From the cell containing the given text, extract its center point as (x, y) coordinate. 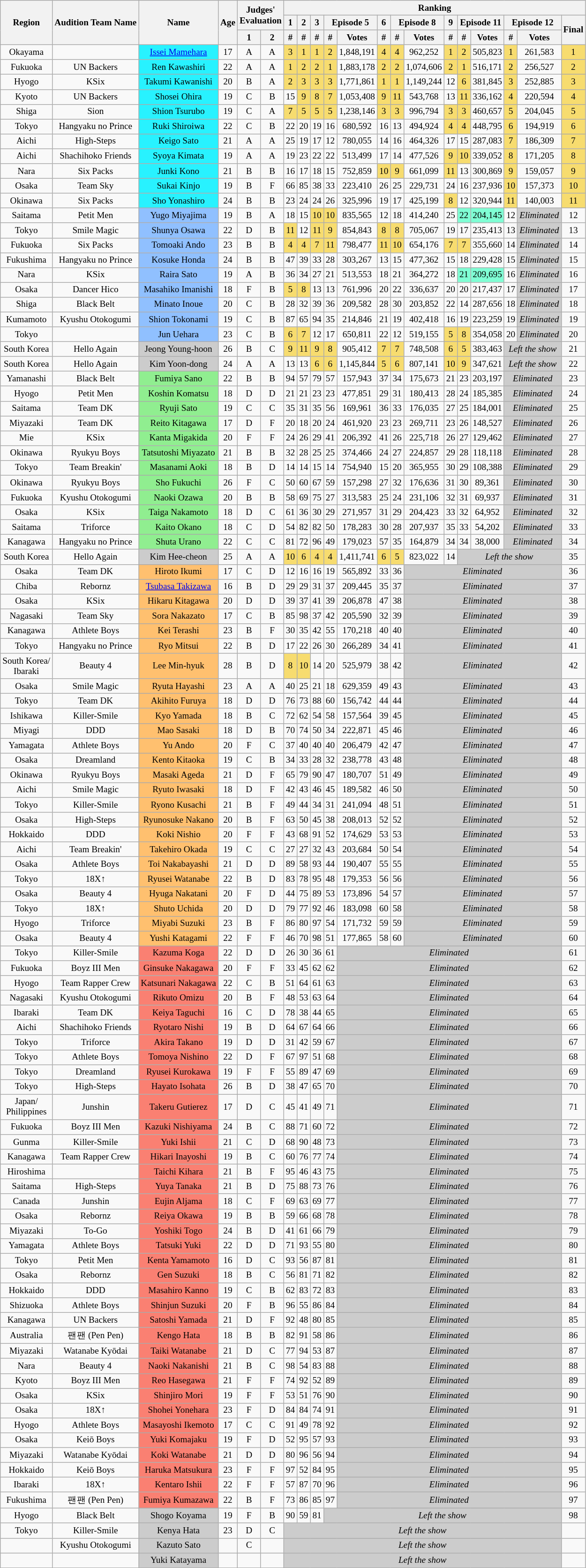
Rikuto Omizu (179, 998)
Ryo Mitsui (179, 646)
354,058 (488, 334)
222,871 (357, 731)
Yugo Miyajima (179, 216)
339,052 (488, 156)
64,952 (488, 512)
179,023 (357, 542)
South Korea/Ibaraki (26, 666)
Satoshi Yamada (179, 1320)
Haruka Matsukura (179, 1470)
320,944 (488, 201)
Age (228, 23)
Kento Kitaoka (179, 760)
Japan/Philippines (26, 1107)
Yuya Tanaka (179, 1187)
Jun Uehara (179, 334)
209,695 (488, 275)
Lee Min-hyuk (179, 666)
129,462 (488, 438)
206,479 (357, 745)
Kei Terashi (179, 631)
140,003 (539, 201)
Name (179, 23)
176,035 (424, 409)
180,413 (424, 394)
Ruki Shiroiwa (179, 127)
156,742 (357, 701)
252,885 (539, 82)
1,053,408 (357, 97)
798,477 (357, 245)
214,846 (357, 319)
Masanami Aoki (179, 468)
Masahiro Kanno (179, 1290)
336,637 (424, 290)
Koshin Komatsu (179, 394)
Takumi Kawanishi (179, 82)
461,920 (357, 423)
513,553 (357, 275)
159,057 (539, 171)
To-Go (96, 1231)
171,205 (539, 156)
752,859 (357, 171)
Shosei Ohira (179, 97)
1,238,146 (357, 112)
Shogo Koyama (179, 1516)
Reito Kitagawa (179, 423)
Shuta Urano (179, 542)
Tatsuki Yuki (179, 1246)
516,171 (488, 67)
Takeru Gutierez (179, 1107)
237,936 (488, 186)
761,996 (357, 290)
157,298 (357, 483)
Masaki Ageda (179, 775)
Koki Nishio (179, 834)
205,590 (357, 616)
269,711 (424, 423)
Reo Hasegawa (179, 1381)
Fumiya Kumazawa (179, 1500)
Masayoshi Ikemoto (179, 1425)
336,162 (488, 97)
Kaito Okano (179, 527)
Ren Kawashiri (179, 67)
177,865 (357, 939)
185,385 (488, 394)
271,957 (357, 512)
175,673 (424, 379)
Yuki Komajaku (179, 1440)
Taiga Nakamoto (179, 512)
1,848,191 (357, 52)
Shion Tsurubo (179, 112)
Kenya Hata (179, 1530)
178,283 (357, 527)
261,583 (539, 52)
Kanta Migakida (179, 438)
Shizuoka (26, 1305)
Okayama (26, 52)
Reiya Okawa (179, 1216)
Hikaru Kitagawa (179, 601)
Tomoaki Ando (179, 245)
300,869 (488, 171)
Kosuke Honda (179, 260)
1,411,741 (357, 557)
Shinjun Suzuki (179, 1305)
183,098 (357, 909)
Episode 8 (417, 23)
355,660 (488, 245)
Episode 11 (481, 23)
Takehiro Okada (179, 849)
364,272 (424, 275)
565,892 (357, 572)
Tomoya Nishino (179, 1057)
Ranking (435, 8)
204,045 (539, 112)
Kengo Hata (179, 1336)
477,851 (357, 394)
505,823 (488, 52)
Ryuji Sato (179, 409)
Hayato Isohata (179, 1087)
Miyagi (26, 731)
823,022 (424, 557)
425,199 (424, 201)
89,361 (488, 483)
962,252 (424, 52)
157,564 (357, 716)
Judges'Evaluation (261, 15)
Australia (26, 1336)
223,410 (357, 186)
224,857 (424, 453)
Kim Yoon-dong (179, 364)
Issei Mamehara (179, 52)
108,388 (488, 468)
Kentaro Ishii (179, 1485)
629,359 (357, 686)
Sora Nakazato (179, 616)
235,413 (488, 230)
905,412 (357, 349)
Kumamoto (26, 319)
190,407 (357, 864)
654,176 (424, 245)
Syoya Kimata (179, 156)
661,099 (424, 171)
Shuto Uchida (179, 909)
313,583 (357, 498)
414,240 (424, 216)
Kazuto Sato (179, 1545)
996,794 (424, 112)
204,423 (424, 512)
207,937 (424, 527)
Hyuga Nakatani (179, 894)
Kazuma Koga (179, 953)
Akihito Furuya (179, 701)
179,353 (357, 879)
Yu Ando (179, 745)
209,445 (357, 587)
54,202 (488, 527)
Keigo Sato (179, 141)
Koki Watanabe (179, 1455)
189,582 (357, 790)
381,845 (488, 82)
Ryono Kusachi (179, 805)
Hiroshima (26, 1172)
206,392 (357, 438)
325,996 (357, 201)
169,961 (357, 409)
365,955 (424, 468)
Masahiko Imanishi (179, 290)
229,428 (488, 260)
220,594 (539, 97)
170,218 (357, 631)
705,067 (424, 230)
180,707 (357, 775)
171,732 (357, 924)
Kenta Yamamoto (179, 1261)
1,149,244 (424, 82)
Sho Yonashiro (179, 201)
460,657 (488, 112)
Mao Sasaki (179, 731)
184,001 (488, 409)
543,768 (424, 97)
374,466 (357, 453)
854,843 (357, 230)
807,141 (424, 364)
Eujin Aljama (179, 1201)
Hikari Inayoshi (179, 1157)
186,309 (539, 141)
209,582 (357, 304)
Ishikawa (26, 716)
Dancer Hico (96, 290)
Miyabi Suzuki (179, 924)
Junki Kono (179, 171)
173,896 (357, 894)
157,373 (539, 186)
194,919 (539, 127)
Taichi Kihara (179, 1172)
223,259 (488, 319)
Chiba (26, 587)
217,437 (488, 290)
Ryuto Iwasaki (179, 790)
748,508 (424, 349)
Yuki Ishii (179, 1142)
Keiya Taguchi (179, 1013)
Taiki Watanabe (179, 1351)
287,083 (488, 141)
Episode 5 (350, 23)
Kazuki Nishiyama (179, 1127)
Tsubasa Takizawa (179, 587)
Katsunari Nakagawa (179, 983)
241,094 (357, 805)
Ryotaro Nishi (179, 1028)
Raira Sato (179, 275)
477,526 (424, 156)
Ginsuke Nakagawa (179, 968)
Naoki Nakanishi (179, 1366)
Yushi Katagami (179, 939)
229,731 (424, 186)
Toi Nakabayashi (179, 864)
Akira Takano (179, 1042)
Yamanashi (26, 379)
Shion Tokonami (179, 319)
Kyo Yamada (179, 716)
206,878 (357, 601)
174,629 (357, 834)
203,852 (424, 304)
1,074,606 (424, 67)
513,499 (357, 156)
Yoshiki Togo (179, 1231)
176,636 (424, 483)
Episode 12 (533, 23)
650,811 (357, 334)
383,463 (488, 349)
287,656 (488, 304)
Ryusei Kurokawa (179, 1072)
Shunya Osawa (179, 230)
Fumiya Sano (179, 379)
157,943 (357, 379)
Region (26, 23)
347,621 (488, 364)
1,771,861 (357, 82)
Kim Hee-cheon (179, 557)
Tatsutoshi Miyazato (179, 453)
Ryusei Watanabe (179, 879)
Audition Team Name (96, 23)
Yuki Katayama (179, 1560)
Hiroto Ikumi (179, 572)
448,795 (488, 127)
Shohei Yonehara (179, 1410)
464,326 (424, 141)
Gunma (26, 1142)
519,155 (424, 334)
Sion (96, 112)
Minato Inoue (179, 304)
Mie (26, 438)
203,197 (488, 379)
148,527 (488, 423)
266,289 (357, 646)
225,718 (424, 438)
69,937 (488, 498)
118,118 (488, 453)
204,145 (488, 216)
38,000 (488, 542)
Ryunosuke Nakano (179, 820)
Canada (26, 1201)
680,592 (357, 127)
494,924 (424, 127)
Ryuta Hayashi (179, 686)
Shinjiro Mori (179, 1395)
402,418 (424, 319)
Sho Fukuchi (179, 483)
Sukai Kinjo (179, 186)
1,883,178 (357, 67)
835,565 (357, 216)
780,055 (357, 141)
525,979 (357, 666)
Naoki Ozawa (179, 498)
238,778 (357, 760)
Final (573, 30)
208,013 (357, 820)
477,362 (424, 260)
1,145,844 (357, 364)
256,527 (539, 67)
Gen Suzuki (179, 1275)
303,267 (357, 260)
203,684 (357, 849)
754,940 (357, 468)
231,106 (424, 498)
164,879 (424, 542)
Jeong Young-hoon (179, 349)
